Scan for the cell matching the given text and deliver its (X, Y) coordinate at center. 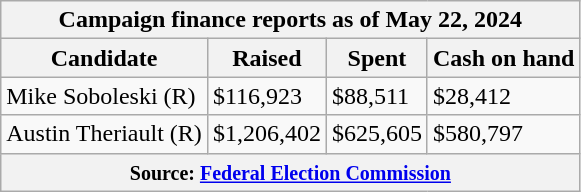
Austin Theriault (R) (104, 134)
$28,412 (503, 96)
$88,511 (376, 96)
$116,923 (266, 96)
Mike Soboleski (R) (104, 96)
Raised (266, 58)
$625,605 (376, 134)
Spent (376, 58)
$580,797 (503, 134)
Candidate (104, 58)
Cash on hand (503, 58)
Source: Federal Election Commission (290, 172)
$1,206,402 (266, 134)
Campaign finance reports as of May 22, 2024 (290, 20)
